Determine the [x, y] coordinate at the center of the cell enclosing the given text.  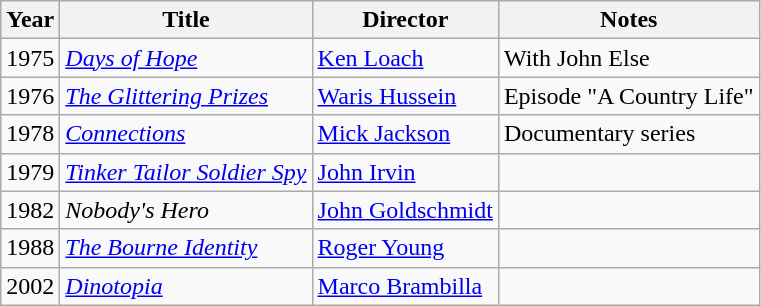
The Glittering Prizes [186, 96]
Tinker Tailor Soldier Spy [186, 172]
Documentary series [628, 134]
John Goldschmidt [405, 210]
2002 [30, 286]
Year [30, 20]
Episode "A Country Life" [628, 96]
The Bourne Identity [186, 248]
Dinotopia [186, 286]
1976 [30, 96]
John Irvin [405, 172]
Notes [628, 20]
Director [405, 20]
1975 [30, 58]
Marco Brambilla [405, 286]
Days of Hope [186, 58]
Mick Jackson [405, 134]
Roger Young [405, 248]
1979 [30, 172]
Nobody's Hero [186, 210]
Waris Hussein [405, 96]
1982 [30, 210]
With John Else [628, 58]
1988 [30, 248]
Title [186, 20]
Ken Loach [405, 58]
1978 [30, 134]
Connections [186, 134]
